Extract the (X, Y) coordinate from the center of the cell holding the provided text.  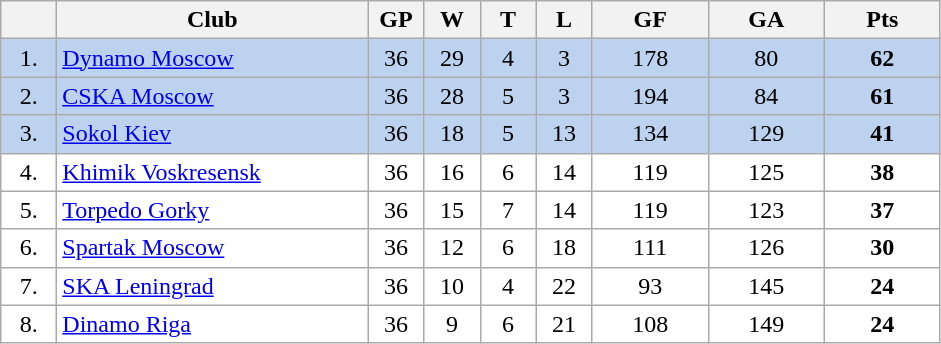
9 (452, 324)
GP (396, 20)
111 (650, 248)
Pts (882, 20)
2. (29, 96)
145 (766, 286)
T (508, 20)
6. (29, 248)
Club (212, 20)
84 (766, 96)
L (564, 20)
13 (564, 134)
123 (766, 210)
8. (29, 324)
22 (564, 286)
93 (650, 286)
GF (650, 20)
129 (766, 134)
194 (650, 96)
Torpedo Gorky (212, 210)
16 (452, 172)
62 (882, 58)
12 (452, 248)
126 (766, 248)
5. (29, 210)
7 (508, 210)
108 (650, 324)
29 (452, 58)
149 (766, 324)
4. (29, 172)
1. (29, 58)
CSKA Moscow (212, 96)
W (452, 20)
Dinamo Riga (212, 324)
10 (452, 286)
80 (766, 58)
GA (766, 20)
15 (452, 210)
134 (650, 134)
Sokol Kiev (212, 134)
37 (882, 210)
38 (882, 172)
30 (882, 248)
Dynamo Moscow (212, 58)
Spartak Moscow (212, 248)
61 (882, 96)
125 (766, 172)
SKA Leningrad (212, 286)
21 (564, 324)
178 (650, 58)
Khimik Voskresensk (212, 172)
3. (29, 134)
7. (29, 286)
28 (452, 96)
41 (882, 134)
